For the text-containing cell, return its midpoint in (x, y) coordinate format. 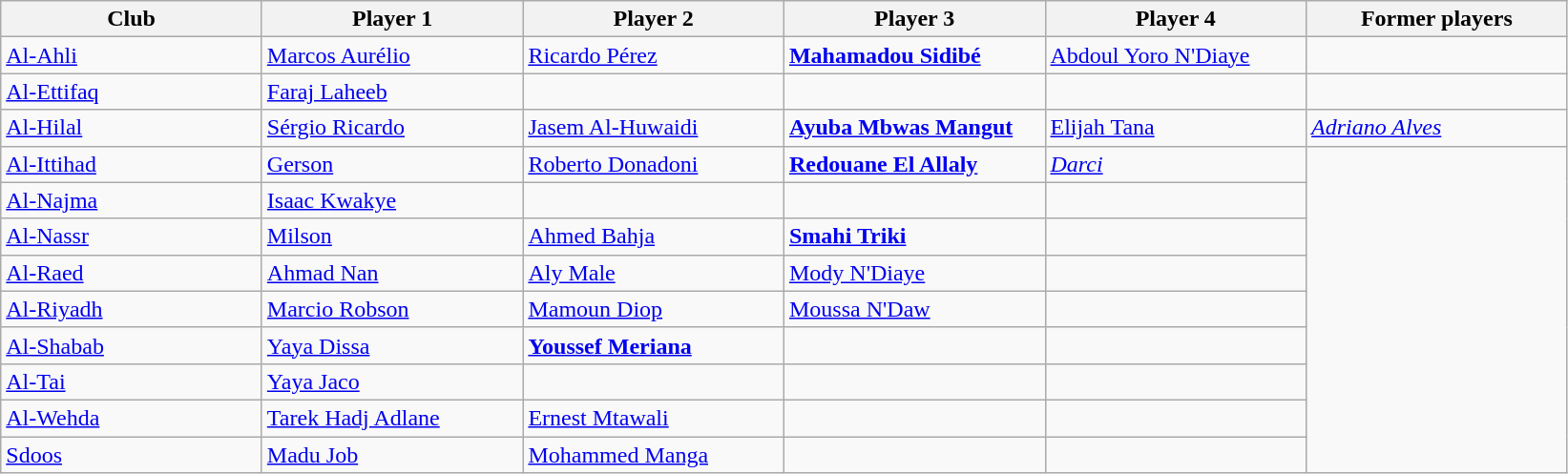
Al-Wehda (132, 418)
Yaya Dissa (392, 345)
Redouane El Allaly (914, 164)
Darci (1176, 164)
Ayuba Mbwas Mangut (914, 128)
Ahmed Bahja (654, 237)
Player 3 (914, 19)
Al-Hilal (132, 128)
Al-Tai (132, 381)
Smahi Triki (914, 237)
Elijah Tana (1176, 128)
Al-Nassr (132, 237)
Gerson (392, 164)
Mody N'Diaye (914, 273)
Ernest Mtawali (654, 418)
Ahmad Nan (392, 273)
Tarek Hadj Adlane (392, 418)
Al-Shabab (132, 345)
Aly Male (654, 273)
Al-Ittihad (132, 164)
Marcos Aurélio (392, 55)
Al-Ettifaq (132, 92)
Mahamadou Sidibé (914, 55)
Sdoos (132, 455)
Faraj Laheeb (392, 92)
Moussa N'Daw (914, 309)
Roberto Donadoni (654, 164)
Player 1 (392, 19)
Ricardo Pérez (654, 55)
Player 4 (1176, 19)
Player 2 (654, 19)
Al-Ahli (132, 55)
Sérgio Ricardo (392, 128)
Youssef Meriana (654, 345)
Mamoun Diop (654, 309)
Al-Raed (132, 273)
Al-Riyadh (132, 309)
Yaya Jaco (392, 381)
Jasem Al-Huwaidi (654, 128)
Al-Najma (132, 200)
Abdoul Yoro N'Diaye (1176, 55)
Mohammed Manga (654, 455)
Marcio Robson (392, 309)
Former players (1437, 19)
Isaac Kwakye (392, 200)
Club (132, 19)
Milson (392, 237)
Madu Job (392, 455)
Adriano Alves (1437, 128)
